From the cell containing the given text, extract its center point as [x, y] coordinate. 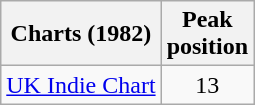
Charts (1982) [81, 34]
UK Indie Chart [81, 85]
Peakposition [207, 34]
13 [207, 85]
